From the cell containing the given text, extract its center point as (X, Y) coordinate. 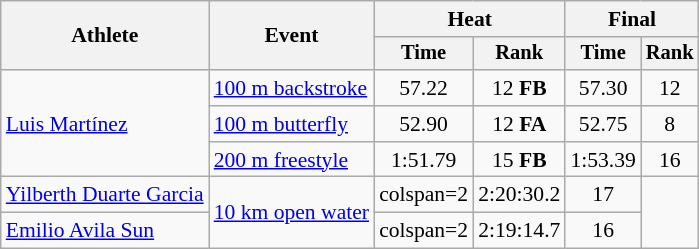
52.90 (424, 124)
Heat (470, 19)
57.22 (424, 88)
Yilberth Duarte Garcia (105, 195)
100 m butterfly (292, 124)
57.30 (602, 88)
1:53.39 (602, 160)
12 (670, 88)
15 FB (519, 160)
Athlete (105, 36)
12 FA (519, 124)
10 km open water (292, 212)
2:19:14.7 (519, 231)
100 m backstroke (292, 88)
8 (670, 124)
Luis Martínez (105, 124)
12 FB (519, 88)
200 m freestyle (292, 160)
2:20:30.2 (519, 195)
Final (632, 19)
52.75 (602, 124)
Event (292, 36)
Emilio Avila Sun (105, 231)
17 (602, 195)
1:51.79 (424, 160)
